Search for the cell housing the specified text and yield its [x, y] center coordinate. 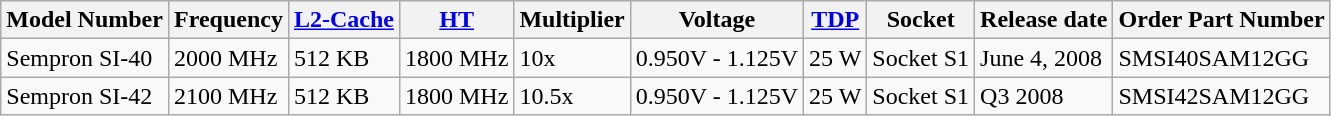
Sempron SI-42 [85, 96]
Voltage [716, 20]
SMSI42SAM12GG [1222, 96]
Release date [1044, 20]
10x [572, 58]
June 4, 2008 [1044, 58]
TDP [836, 20]
Multiplier [572, 20]
Q3 2008 [1044, 96]
Sempron SI-40 [85, 58]
2100 MHz [228, 96]
L2-Cache [344, 20]
10.5x [572, 96]
Socket [921, 20]
2000 MHz [228, 58]
Frequency [228, 20]
HT [456, 20]
SMSI40SAM12GG [1222, 58]
Model Number [85, 20]
Order Part Number [1222, 20]
